Scan for the cell matching the given text and deliver its (X, Y) coordinate at center. 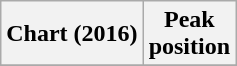
Peakposition (189, 34)
Chart (2016) (72, 34)
